For the text-containing cell, return its midpoint in (x, y) coordinate format. 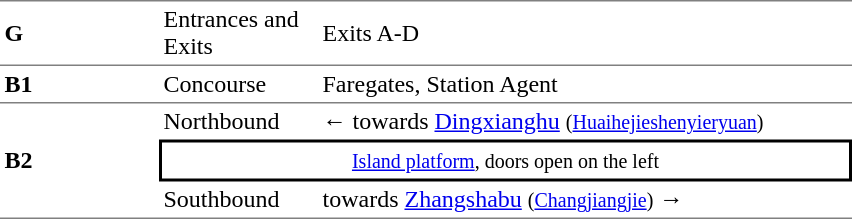
G (80, 33)
Northbound (238, 122)
← towards Dingxianghu (Huaihejieshenyieryuan) (585, 122)
Concourse (238, 85)
Entrances and Exits (238, 33)
Faregates, Station Agent (585, 85)
Exits A-D (585, 33)
B1 (80, 85)
Island platform, doors open on the left (506, 161)
